Extract the [x, y] coordinate from the center of the cell holding the provided text.  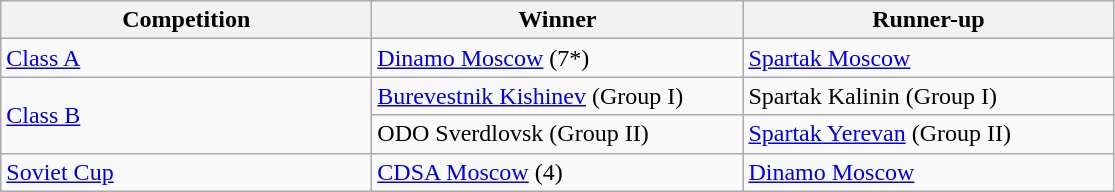
Spartak Kalinin (Group I) [928, 96]
Class B [186, 115]
CDSA Moscow (4) [558, 172]
Dinamo Moscow (7*) [558, 58]
Runner-up [928, 20]
Class A [186, 58]
Winner [558, 20]
Burevestnik Kishinev (Group I) [558, 96]
Spartak Yerevan (Group II) [928, 134]
Competition [186, 20]
Dinamo Moscow [928, 172]
Spartak Moscow [928, 58]
ODO Sverdlovsk (Group II) [558, 134]
Soviet Cup [186, 172]
